Determine the [X, Y] coordinate at the center of the cell enclosing the given text.  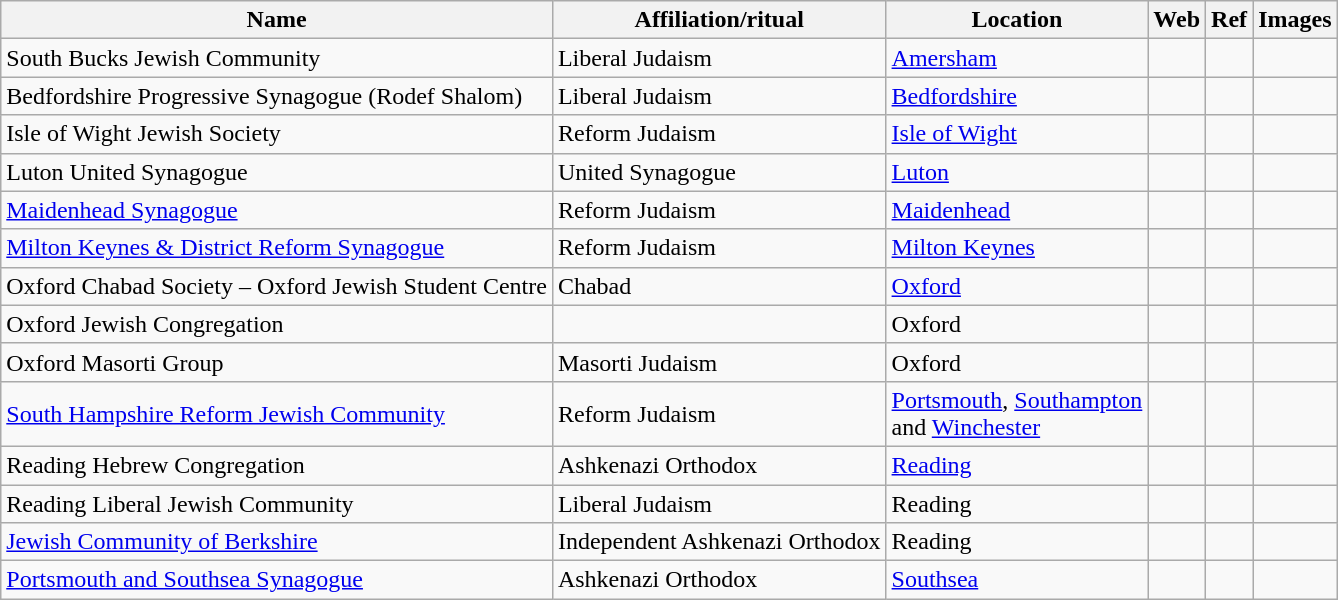
Isle of Wight [1017, 134]
Maidenhead [1017, 210]
Reading Liberal Jewish Community [277, 503]
Maidenhead Synagogue [277, 210]
Ref [1230, 20]
Images [1295, 20]
Name [277, 20]
Affiliation/ritual [719, 20]
Amersham [1017, 58]
Milton Keynes & District Reform Synagogue [277, 248]
Bedfordshire Progressive Synagogue (Rodef Shalom) [277, 96]
Oxford Jewish Congregation [277, 324]
Location [1017, 20]
Chabad [719, 286]
South Bucks Jewish Community [277, 58]
Southsea [1017, 580]
Portsmouth and Southsea Synagogue [277, 580]
Luton [1017, 172]
Milton Keynes [1017, 248]
United Synagogue [719, 172]
Oxford Chabad Society – Oxford Jewish Student Centre [277, 286]
Jewish Community of Berkshire [277, 542]
Masorti Judaism [719, 362]
Independent Ashkenazi Orthodox [719, 542]
Portsmouth, Southampton and Winchester [1017, 414]
South Hampshire Reform Jewish Community [277, 414]
Web [1177, 20]
Oxford Masorti Group [277, 362]
Luton United Synagogue [277, 172]
Bedfordshire [1017, 96]
Isle of Wight Jewish Society [277, 134]
Reading Hebrew Congregation [277, 465]
